From the cell containing the given text, extract its center point as (X, Y) coordinate. 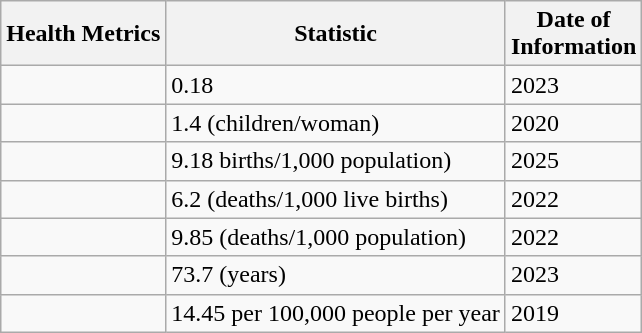
2025 (573, 161)
9.85 (deaths/1,000 population) (336, 237)
Date of Information (573, 34)
73.7 (years) (336, 275)
1.4 (children/woman) (336, 123)
2020 (573, 123)
Statistic (336, 34)
0.18 (336, 85)
9.18 births/1,000 population) (336, 161)
2019 (573, 313)
14.45 per 100,000 people per year (336, 313)
6.2 (deaths/1,000 live births) (336, 199)
Health Metrics (84, 34)
